For the text-containing cell, return its midpoint in [x, y] coordinate format. 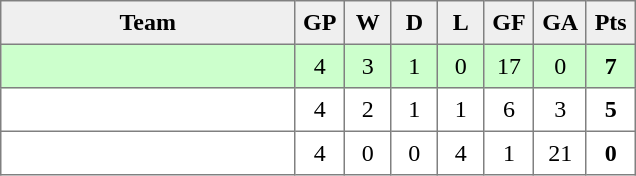
GF [509, 23]
W [368, 23]
2 [368, 110]
Pts [610, 23]
D [414, 23]
21 [560, 153]
6 [509, 110]
5 [610, 110]
7 [610, 66]
L [461, 23]
GA [560, 23]
Team [148, 23]
17 [509, 66]
GP [320, 23]
